Pinpoint the cell where the given text exists, returning its [X, Y] midpoint coordinate. 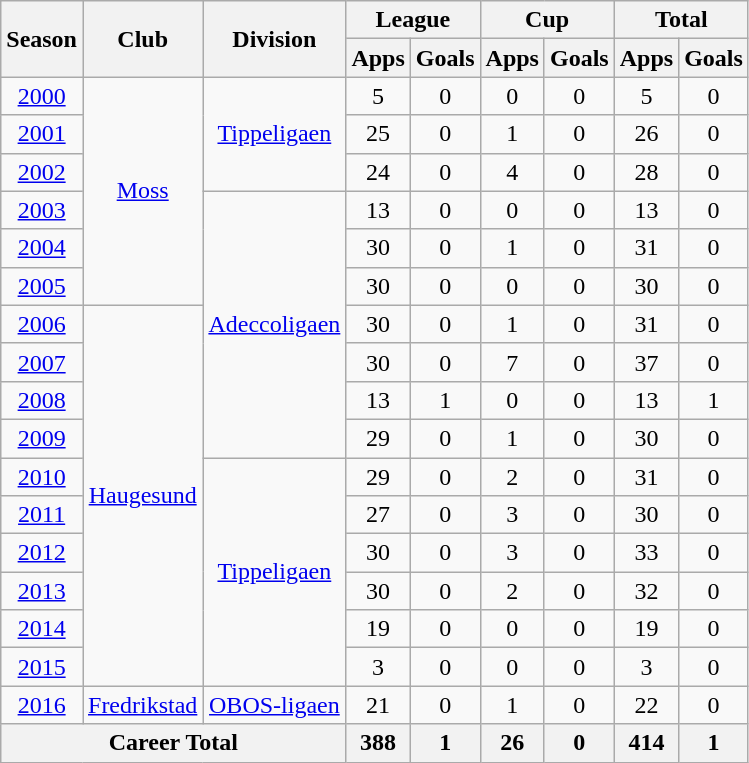
2009 [42, 438]
Total [681, 20]
2013 [42, 591]
OBOS-ligaen [274, 705]
Season [42, 39]
21 [378, 705]
Cup [547, 20]
2008 [42, 400]
2005 [42, 286]
Adeccoligaen [274, 324]
414 [646, 743]
2011 [42, 515]
37 [646, 362]
Fredrikstad [142, 705]
2010 [42, 477]
2006 [42, 324]
32 [646, 591]
24 [378, 172]
Club [142, 39]
League [413, 20]
Career Total [174, 743]
33 [646, 553]
2007 [42, 362]
388 [378, 743]
2014 [42, 629]
2012 [42, 553]
2001 [42, 134]
2015 [42, 667]
25 [378, 134]
2016 [42, 705]
28 [646, 172]
7 [512, 362]
4 [512, 172]
22 [646, 705]
2004 [42, 248]
27 [378, 515]
Moss [142, 191]
2003 [42, 210]
2002 [42, 172]
Division [274, 39]
Haugesund [142, 496]
2000 [42, 96]
